Identify which cell holds the provided text, then report its [x, y] central coordinate. 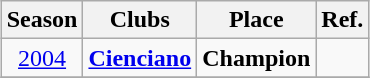
Champion [256, 58]
2004 [42, 58]
Ref. [342, 20]
Clubs [140, 20]
Place [256, 20]
Cienciano [140, 58]
Season [42, 20]
